Pinpoint the cell where the given text exists, returning its [x, y] midpoint coordinate. 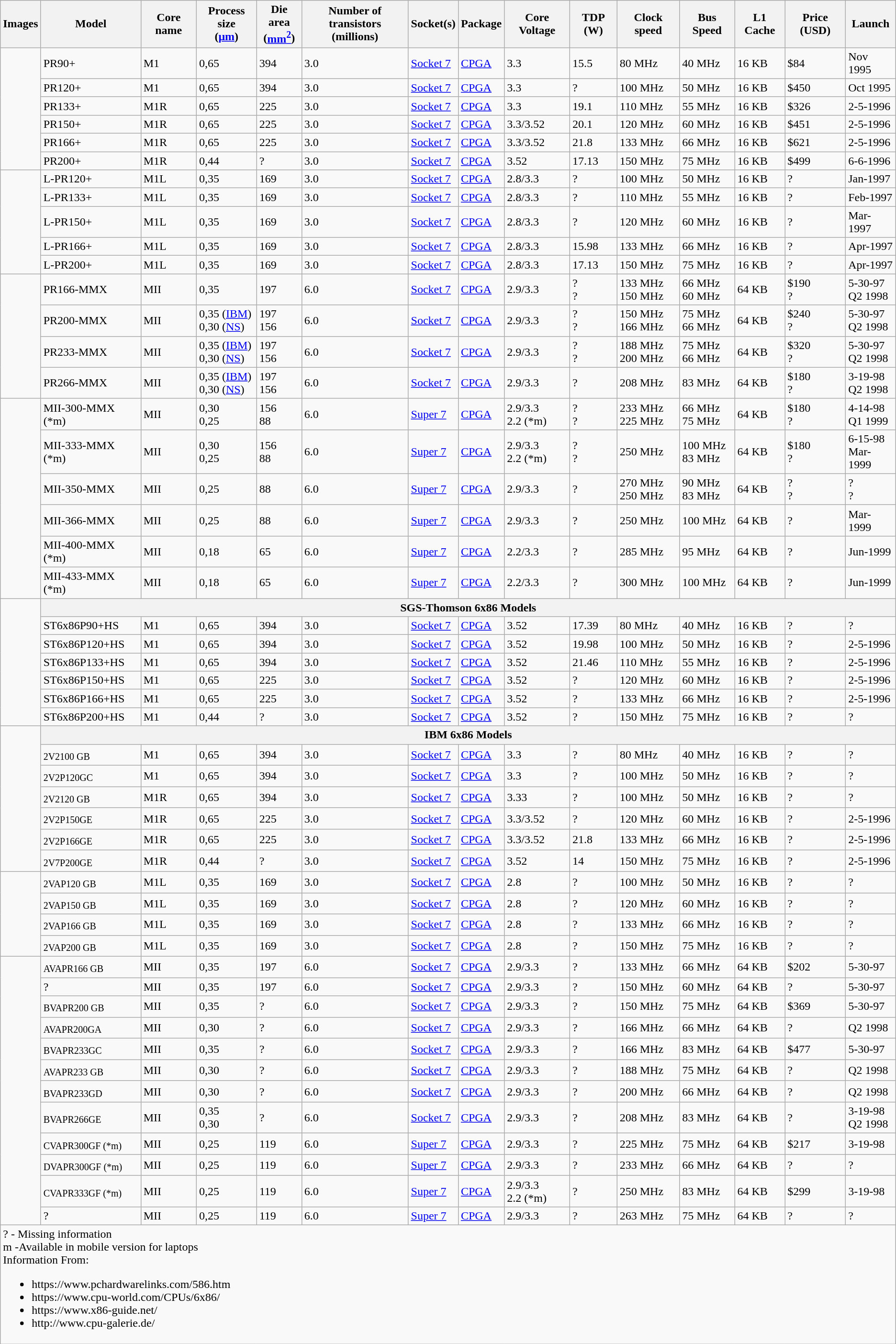
2V7P200GE [91, 861]
285 MHz [648, 552]
PR200+ [91, 161]
PR120+ [91, 88]
2V2P166GE [91, 839]
Number of transistors(millions) [355, 24]
2V2P150GE [91, 818]
BVAPR233GC [91, 1049]
Process size(μm) [226, 24]
MII-433-MMX (*m) [91, 583]
2V2120 GB [91, 797]
DVAPR300GF (*m) [91, 1165]
15.98 [594, 247]
$450 [816, 88]
$240? [816, 321]
MII-333-MMX (*m) [91, 452]
Mar-1999 [871, 520]
ST6x86P120+HS [91, 644]
BVAPR266GE [91, 1118]
$477 [816, 1049]
Core Voltage [537, 24]
Launch [871, 24]
L1 Cache [760, 24]
6-15-98Mar-1999 [871, 452]
$369 [816, 1006]
19.1 [594, 106]
225 MHz [648, 1144]
150 MHz166 MHz [648, 321]
IBM 6x86 Models [468, 735]
Die area(mm2) [279, 24]
AVAPR200GA [91, 1028]
$190? [816, 289]
19.98 [594, 644]
PR166-MMX [91, 289]
14 [594, 861]
Socket(s) [433, 24]
15.5 [594, 63]
2V2100 GB [91, 755]
L-PR166+ [91, 247]
MII-350-MMX [91, 489]
SGS-Thomson 6x86 Models [468, 608]
PR233-MMX [91, 351]
PR166+ [91, 143]
200 MHz [648, 1091]
133 MHz150 MHz [648, 289]
$499 [816, 161]
Jan-1997 [871, 179]
Clock speed [648, 24]
AVAPR166 GB [91, 967]
ST6x86P166+HS [91, 699]
MII-366-MMX [91, 520]
Package [481, 24]
Mar-1997 [871, 222]
233 MHz225 MHz [648, 414]
$217 [816, 1144]
4-14-98Q1 1999 [871, 414]
ST6x86P200+HS [91, 717]
17.39 [594, 626]
TDP (W) [594, 24]
Bus Speed [707, 24]
95 MHz [707, 552]
66 MHz60 MHz [707, 289]
100 MHz83 MHz [707, 452]
Core name [168, 24]
2V2P120GC [91, 776]
$621 [816, 143]
L-PR200+ [91, 265]
$320? [816, 351]
PR90+ [91, 63]
Price (USD) [816, 24]
Model [91, 24]
$299 [816, 1191]
66 MHz75 MHz [707, 414]
ST6x86P90+HS [91, 626]
188 MHz200 MHz [648, 351]
2VAP166 GB [91, 925]
2VAP150 GB [91, 904]
90 MHz83 MHz [707, 489]
BVAPR200 GB [91, 1006]
21.46 [594, 662]
Images [21, 24]
PR133+ [91, 106]
CVAPR300GF (*m) [91, 1144]
Nov 1995 [871, 63]
2VAP120 GB [91, 882]
L-PR120+ [91, 179]
BVAPR233GD [91, 1091]
233 MHz [648, 1165]
20.1 [594, 124]
PR266-MMX [91, 383]
MII-400-MMX (*m) [91, 552]
188 MHz [648, 1070]
ST6x86P133+HS [91, 662]
0,350,30 [226, 1118]
Feb-1997 [871, 197]
270 MHz250 MHz [648, 489]
$84 [816, 63]
6-6-1996 [871, 161]
CVAPR333GF (*m) [91, 1191]
Oct 1995 [871, 88]
AVAPR233 GB [91, 1070]
263 MHz [648, 1216]
PR200-MMX [91, 321]
2VAP200 GB [91, 946]
ST6x86P150+HS [91, 680]
300 MHz [648, 583]
3.33 [537, 797]
L-PR133+ [91, 197]
$202 [816, 967]
MII-300-MMX (*m) [91, 414]
PR150+ [91, 124]
$326 [816, 106]
L-PR150+ [91, 222]
$451 [816, 124]
